For the text-containing cell, return its midpoint in (X, Y) coordinate format. 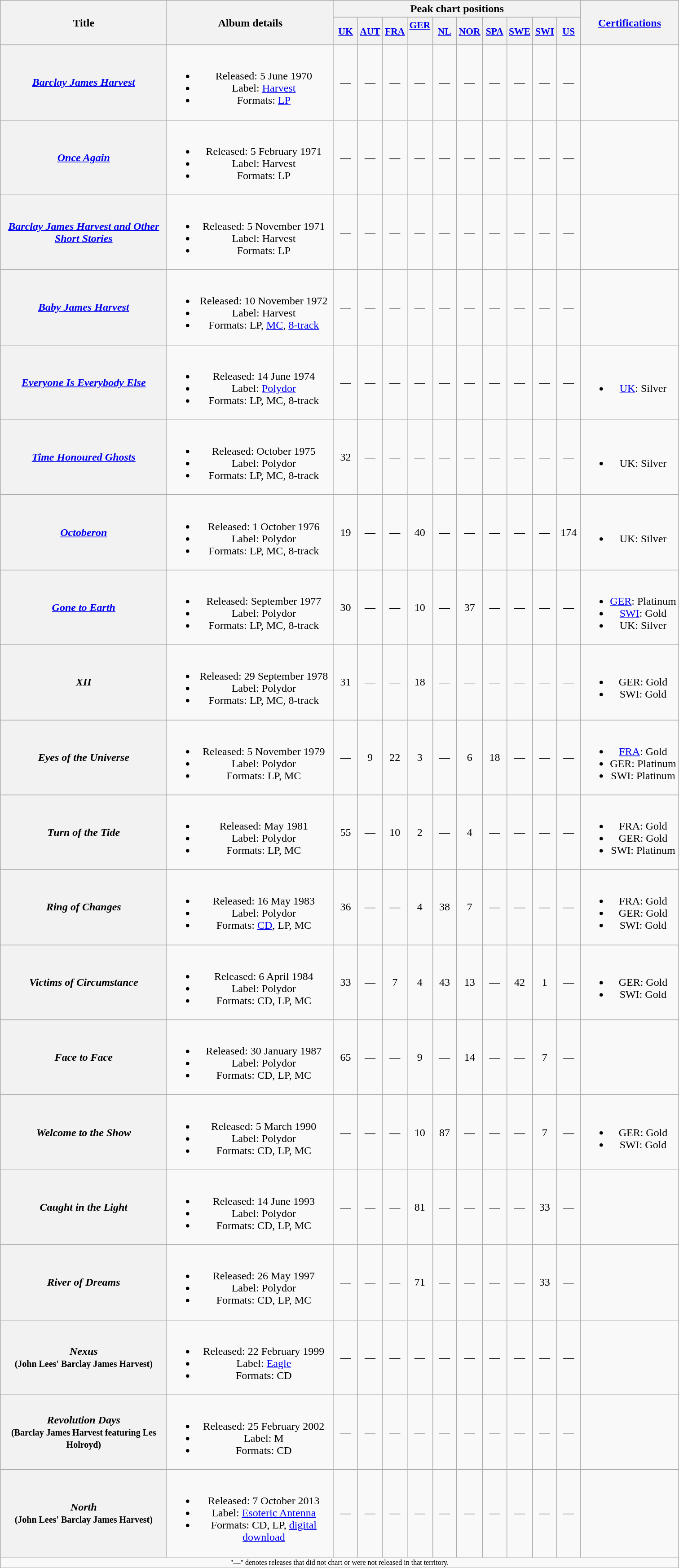
Released: 5 November 1971Label: HarvestFormats: LP (251, 233)
Barclay James Harvest and Other Short Stories (84, 233)
Released: 7 October 2013Label: Esoteric AntennaFormats: CD, LP, digital download (251, 1513)
"—" denotes releases that did not chart or were not released in that territory. (339, 1562)
Released: 14 June 1974Label: PolydorFormats: LP, MC, 8-track (251, 382)
55 (346, 832)
Released: 30 January 1987Label: PolydorFormats: CD, LP, MC (251, 1058)
Released: 1 October 1976Label: PolydorFormats: LP, MC, 8-track (251, 532)
3 (419, 758)
Certifications (630, 22)
31 (346, 682)
Welcome to the Show (84, 1132)
19 (346, 532)
71 (419, 1282)
Octoberon (84, 532)
6 (470, 758)
Title (84, 22)
Released: May 1981Label: PolydorFormats: LP, MC (251, 832)
US (569, 31)
38 (445, 908)
65 (346, 1058)
Everyone Is Everybody Else (84, 382)
Released: 5 November 1979Label: PolydorFormats: LP, MC (251, 758)
Barclay James Harvest (84, 83)
Released: 14 June 1993Label: PolydorFormats: CD, LP, MC (251, 1208)
37 (470, 607)
FRA (395, 31)
XII (84, 682)
SWI (544, 31)
30 (346, 607)
River of Dreams (84, 1282)
Released: 25 February 2002Label: MFormats: CD (251, 1432)
22 (395, 758)
SWE (520, 31)
Peak chart positions (457, 9)
Time Honoured Ghosts (84, 457)
1 (544, 982)
Released: 5 February 1971Label: HarvestFormats: LP (251, 157)
13 (470, 982)
NL (445, 31)
36 (346, 908)
87 (445, 1132)
SPA (495, 31)
81 (419, 1208)
Eyes of the Universe (84, 758)
174 (569, 532)
Released: 29 September 1978Label: PolydorFormats: LP, MC, 8-track (251, 682)
Album details (251, 22)
Caught in the Light (84, 1208)
42 (520, 982)
Victims of Circumstance (84, 982)
Released: 26 May 1997Label: PolydorFormats: CD, LP, MC (251, 1282)
GER (419, 31)
Released: September 1977Label: PolydorFormats: LP, MC, 8-track (251, 607)
AUT (370, 31)
Once Again (84, 157)
Released: 6 April 1984Label: PolydorFormats: CD, LP, MC (251, 982)
Gone to Earth (84, 607)
2 (419, 832)
FRA: GoldGER: GoldSWI: Gold (630, 908)
Nexus(John Lees' Barclay James Harvest) (84, 1357)
Turn of the Tide (84, 832)
UK (346, 31)
Face to Face (84, 1058)
Baby James Harvest (84, 307)
Ring of Changes (84, 908)
Released: 16 May 1983Label: PolydorFormats: CD, LP, MC (251, 908)
43 (445, 982)
32 (346, 457)
FRA: GoldGER: GoldSWI: Platinum (630, 832)
Released: 10 November 1972Label: HarvestFormats: LP, MC, 8-track (251, 307)
Released: October 1975Label: PolydorFormats: LP, MC, 8-track (251, 457)
40 (419, 532)
NOR (470, 31)
FRA: GoldGER: PlatinumSWI: Platinum (630, 758)
Released: 5 June 1970Label: HarvestFormats: LP (251, 83)
GER: PlatinumSWI: GoldUK: Silver (630, 607)
North(John Lees' Barclay James Harvest) (84, 1513)
Released: 22 February 1999Label: EagleFormats: CD (251, 1357)
14 (470, 1058)
Released: 5 March 1990Label: PolydorFormats: CD, LP, MC (251, 1132)
Revolution Days(Barclay James Harvest featuring Les Holroyd) (84, 1432)
